Locate the cell with the specified text and output its (x, y) center coordinate. 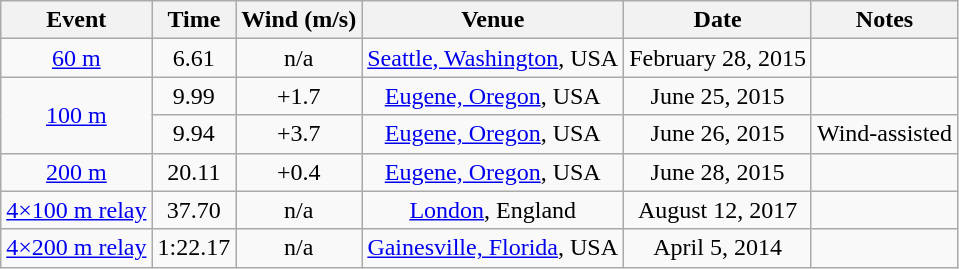
Wind (m/s) (299, 20)
60 m (76, 58)
37.70 (194, 210)
February 28, 2015 (718, 58)
August 12, 2017 (718, 210)
200 m (76, 172)
9.99 (194, 96)
Time (194, 20)
June 25, 2015 (718, 96)
Seattle, Washington, USA (493, 58)
100 m (76, 115)
Event (76, 20)
4×100 m relay (76, 210)
Gainesville, Florida, USA (493, 248)
+1.7 (299, 96)
June 28, 2015 (718, 172)
+0.4 (299, 172)
London, England (493, 210)
9.94 (194, 134)
Venue (493, 20)
6.61 (194, 58)
June 26, 2015 (718, 134)
Notes (884, 20)
April 5, 2014 (718, 248)
1:22.17 (194, 248)
Wind-assisted (884, 134)
+3.7 (299, 134)
Date (718, 20)
20.11 (194, 172)
4×200 m relay (76, 248)
